Provide the (X, Y) coordinate of the cell's center where the given text is located.  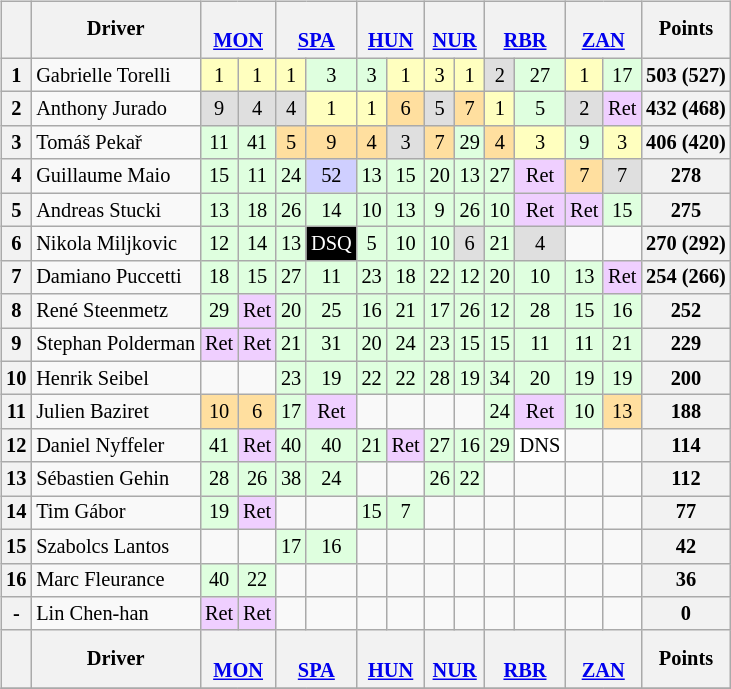
Anthony Jurado (116, 109)
77 (686, 513)
Stephan Polderman (116, 345)
36 (686, 580)
25 (331, 311)
Julien Baziret (116, 412)
278 (686, 176)
DNS (540, 446)
200 (686, 378)
229 (686, 345)
- (16, 614)
432 (468) (686, 109)
Andreas Stucki (116, 210)
42 (686, 546)
Guillaume Maio (116, 176)
René Steenmetz (116, 311)
503 (527) (686, 75)
0 (686, 614)
Tim Gábor (116, 513)
31 (331, 345)
Tomáš Pekař (116, 143)
52 (331, 176)
114 (686, 446)
Lin Chen-han (116, 614)
Gabrielle Torelli (116, 75)
Marc Fleurance (116, 580)
252 (686, 311)
270 (292) (686, 244)
Damiano Puccetti (116, 277)
Sébastien Gehin (116, 479)
112 (686, 479)
DSQ (331, 244)
34 (500, 378)
38 (291, 479)
Henrik Seibel (116, 378)
Szabolcs Lantos (116, 546)
8 (16, 311)
254 (266) (686, 277)
406 (420) (686, 143)
275 (686, 210)
Nikola Miljkovic (116, 244)
Daniel Nyffeler (116, 446)
188 (686, 412)
